Output the (X, Y) coordinate of the center of the cell containing the given text.  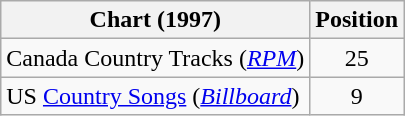
US Country Songs (Billboard) (156, 96)
Position (357, 20)
Chart (1997) (156, 20)
9 (357, 96)
Canada Country Tracks (RPM) (156, 58)
25 (357, 58)
